Extract the [X, Y] coordinate from the center of the cell holding the provided text.  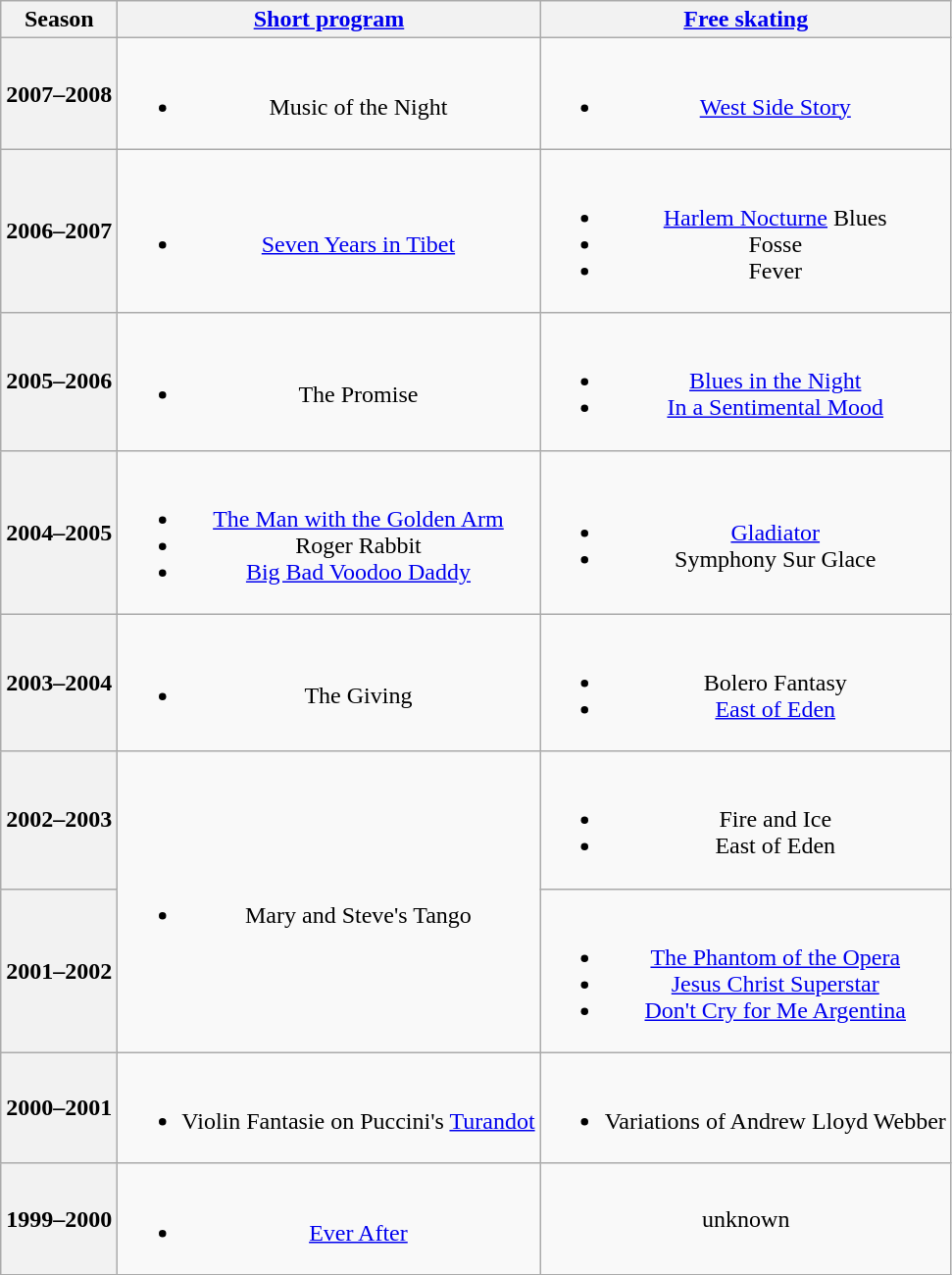
Free skating [745, 20]
Harlem Nocturne Blues FosseFever [745, 231]
2007–2008 [59, 94]
2002–2003 [59, 820]
Violin Fantasie on Puccini's Turandot [329, 1108]
Seven Years in Tibet [329, 231]
Music of the Night [329, 94]
The Man with the Golden Arm Roger RabbitBig Bad Voodoo Daddy [329, 532]
The Promise [329, 382]
Bolero FantasyEast of Eden [745, 683]
Blues in the NightIn a Sentimental Mood [745, 382]
The Giving [329, 683]
2004–2005 [59, 532]
Ever After [329, 1218]
West Side Story [745, 94]
The Phantom of the Opera Jesus Christ Superstar Don't Cry for Me Argentina [745, 971]
2003–2004 [59, 683]
Fire and Ice East of Eden [745, 820]
Mary and Steve's Tango [329, 902]
Variations of Andrew Lloyd Webber [745, 1108]
Gladiator Symphony Sur Glace [745, 532]
unknown [745, 1218]
2005–2006 [59, 382]
2000–2001 [59, 1108]
2006–2007 [59, 231]
Short program [329, 20]
Season [59, 20]
2001–2002 [59, 971]
1999–2000 [59, 1218]
